Return [X, Y] of the center of cell containing provided text 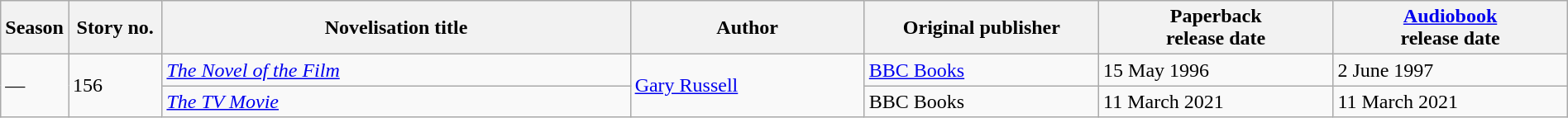
Original publisher [981, 28]
156 [114, 86]
Novelisation title [396, 28]
The TV Movie [396, 101]
Season [35, 28]
Paperback release date [1216, 28]
2 June 1997 [1451, 70]
15 May 1996 [1216, 70]
Audiobook release date [1451, 28]
— [35, 86]
Gary Russell [748, 86]
Story no. [114, 28]
The Novel of the Film [396, 70]
Author [748, 28]
